Capture the cell that displays the provided text and extract its [X, Y] central coordinate. 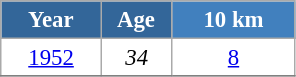
1952 [52, 58]
Age [136, 20]
8 [234, 58]
34 [136, 58]
10 km [234, 20]
Year [52, 20]
